Output the (X, Y) coordinate of the center of the cell containing the given text.  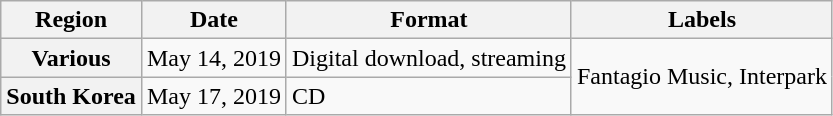
Date (214, 20)
May 14, 2019 (214, 58)
Labels (702, 20)
Fantagio Music, Interpark (702, 77)
Region (72, 20)
South Korea (72, 96)
Digital download, streaming (428, 58)
May 17, 2019 (214, 96)
Format (428, 20)
Various (72, 58)
CD (428, 96)
